Provide the [X, Y] coordinate of the cell's center where the given text is located.  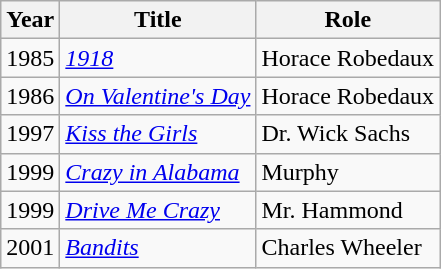
Drive Me Crazy [158, 210]
Charles Wheeler [348, 248]
Dr. Wick Sachs [348, 134]
Mr. Hammond [348, 210]
2001 [30, 248]
1997 [30, 134]
1985 [30, 58]
Kiss the Girls [158, 134]
Crazy in Alabama [158, 172]
On Valentine's Day [158, 96]
1986 [30, 96]
Title [158, 20]
Murphy [348, 172]
Year [30, 20]
Role [348, 20]
Bandits [158, 248]
1918 [158, 58]
